Pinpoint the cell where the given text exists, returning its [X, Y] midpoint coordinate. 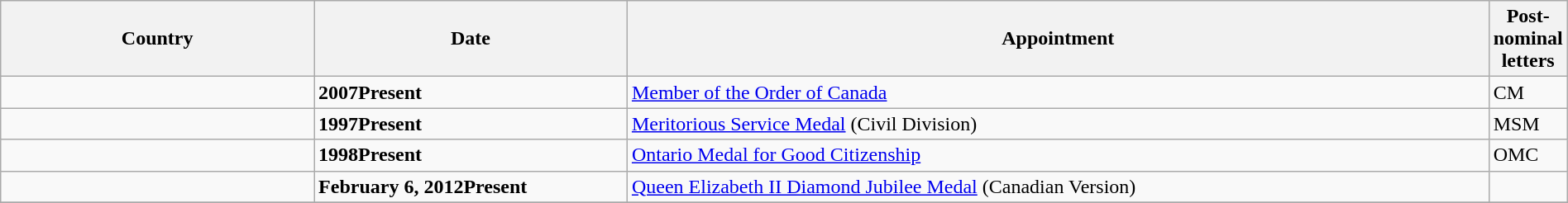
1997Present [471, 124]
Date [471, 39]
Appointment [1058, 39]
Queen Elizabeth II Diamond Jubilee Medal (Canadian Version) [1058, 186]
MSM [1528, 124]
Member of the Order of Canada [1058, 92]
1998Present [471, 155]
CM [1528, 92]
Ontario Medal for Good Citizenship [1058, 155]
2007Present [471, 92]
February 6, 2012Present [471, 186]
Country [157, 39]
Post-nominal letters [1528, 39]
Meritorious Service Medal (Civil Division) [1058, 124]
OMC [1528, 155]
